Return the (X, Y) coordinate for the center point of the cell that contains the specified text.  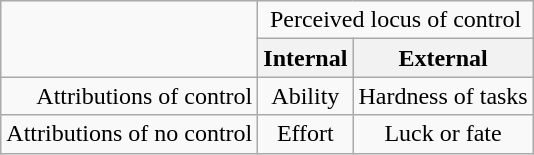
Effort (306, 134)
Luck or fate (443, 134)
Perceived locus of control (396, 20)
Attributions of control (130, 96)
Attributions of no control (130, 134)
Internal (306, 58)
Hardness of tasks (443, 96)
External (443, 58)
Ability (306, 96)
